Locate the cell with the specified text and output its [X, Y] center coordinate. 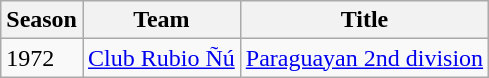
Paraguayan 2nd division [364, 58]
Season [42, 20]
Club Rubio Ñú [161, 58]
Title [364, 20]
1972 [42, 58]
Team [161, 20]
